Detect which cell encompasses the target text, then output its [X, Y] center coordinate. 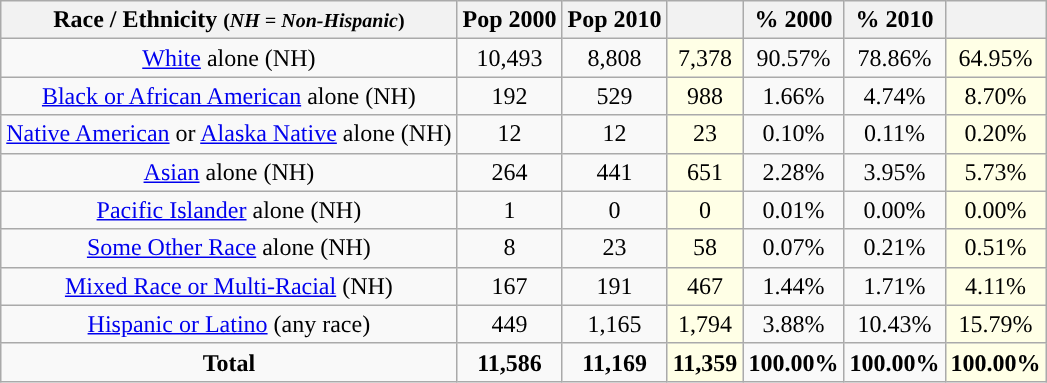
4.11% [996, 286]
1.44% [794, 286]
Some Other Race alone (NH) [229, 248]
64.95% [996, 58]
15.79% [996, 324]
529 [614, 96]
Mixed Race or Multi-Racial (NH) [229, 286]
90.57% [794, 58]
Race / Ethnicity (NH = Non-Hispanic) [229, 20]
441 [614, 172]
1 [510, 210]
8.70% [996, 96]
% 2010 [894, 20]
Pacific Islander alone (NH) [229, 210]
467 [705, 286]
Native American or Alaska Native alone (NH) [229, 134]
10,493 [510, 58]
Pop 2010 [614, 20]
1.66% [794, 96]
988 [705, 96]
White alone (NH) [229, 58]
78.86% [894, 58]
2.28% [794, 172]
0.51% [996, 248]
0.10% [794, 134]
8,808 [614, 58]
5.73% [996, 172]
11,169 [614, 362]
0.20% [996, 134]
0.21% [894, 248]
Asian alone (NH) [229, 172]
11,359 [705, 362]
1.71% [894, 286]
0.01% [794, 210]
Hispanic or Latino (any race) [229, 324]
1,165 [614, 324]
449 [510, 324]
Total [229, 362]
0.07% [794, 248]
10.43% [894, 324]
8 [510, 248]
Black or African American alone (NH) [229, 96]
167 [510, 286]
651 [705, 172]
3.88% [794, 324]
191 [614, 286]
4.74% [894, 96]
1,794 [705, 324]
264 [510, 172]
Pop 2000 [510, 20]
11,586 [510, 362]
58 [705, 248]
3.95% [894, 172]
0.11% [894, 134]
192 [510, 96]
% 2000 [794, 20]
7,378 [705, 58]
